Return the [x, y] coordinate for the center point of the cell that contains the specified text.  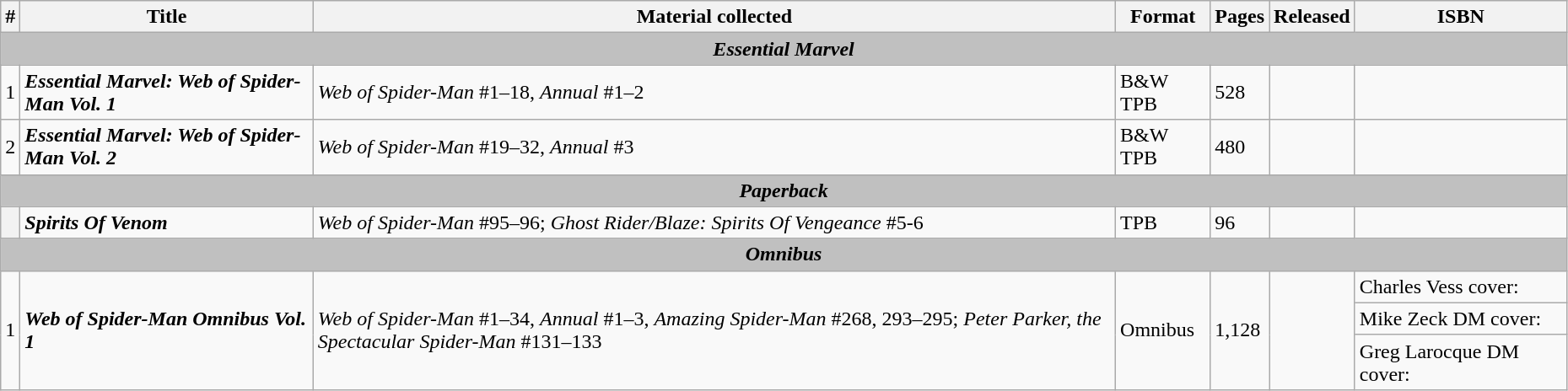
Pages [1240, 17]
Released [1312, 17]
TPB [1163, 222]
528 [1240, 93]
Web of Spider-Man Omnibus Vol. 1 [167, 330]
Web of Spider-Man #19–32, Annual #3 [714, 147]
Essential Marvel: Web of Spider-Man Vol. 1 [167, 93]
Title [167, 17]
Web of Spider-Man #1–34, Annual #1–3, Amazing Spider-Man #268, 293–295; Peter Parker, the Spectacular Spider-Man #131–133 [714, 330]
480 [1240, 147]
Mike Zeck DM cover: [1461, 319]
Format [1163, 17]
# [10, 17]
Paperback [784, 190]
1,128 [1240, 330]
Charles Vess cover: [1461, 287]
Essential Marvel: Web of Spider-Man Vol. 2 [167, 147]
Essential Marvel [784, 49]
Material collected [714, 17]
Spirits Of Venom [167, 222]
Web of Spider-Man #95–96; Ghost Rider/Blaze: Spirits Of Vengeance #5-6 [714, 222]
2 [10, 147]
96 [1240, 222]
Greg Larocque DM cover: [1461, 362]
ISBN [1461, 17]
Web of Spider-Man #1–18, Annual #1–2 [714, 93]
